For the text-containing cell, return its midpoint in [X, Y] coordinate format. 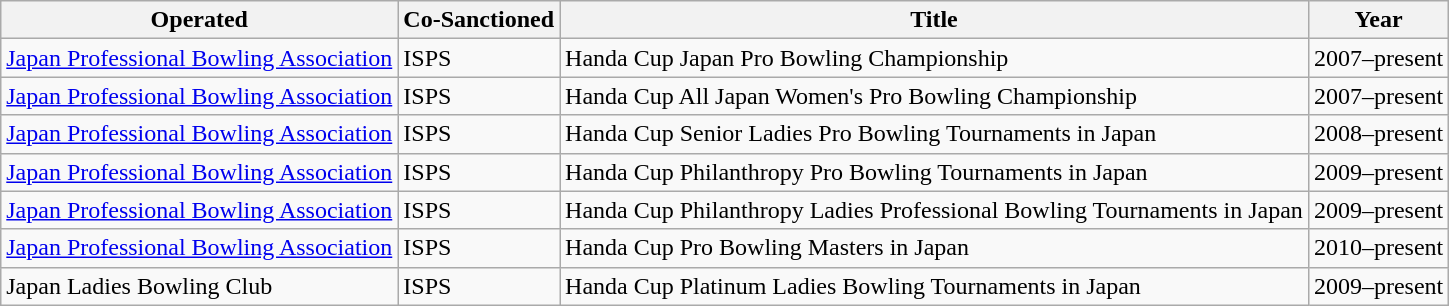
Title [934, 20]
Handa Cup Senior Ladies Pro Bowling Tournaments in Japan [934, 134]
Japan Ladies Bowling Club [200, 286]
Year [1378, 20]
Co-Sanctioned [479, 20]
Handa Cup Philanthropy Pro Bowling Tournaments in Japan [934, 172]
Handa Cup All Japan Women's Pro Bowling Championship [934, 96]
Operated [200, 20]
Handa Cup Philanthropy Ladies Professional Bowling Tournaments in Japan [934, 210]
2010–present [1378, 248]
Handa Cup Platinum Ladies Bowling Tournaments in Japan [934, 286]
2008–present [1378, 134]
Handa Cup Pro Bowling Masters in Japan [934, 248]
Handa Cup Japan Pro Bowling Championship [934, 58]
